From the cell containing the given text, extract its center point as [x, y] coordinate. 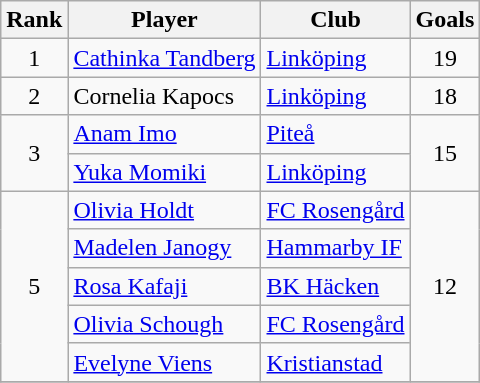
1 [34, 58]
BK Häcken [336, 286]
19 [445, 58]
Cornelia Kapocs [164, 96]
Yuka Momiki [164, 172]
Hammarby IF [336, 248]
Kristianstad [336, 362]
Olivia Holdt [164, 210]
Olivia Schough [164, 324]
2 [34, 96]
3 [34, 153]
18 [445, 96]
Anam Imo [164, 134]
5 [34, 286]
Piteå [336, 134]
Goals [445, 20]
Club [336, 20]
Rank [34, 20]
Player [164, 20]
Cathinka Tandberg [164, 58]
Evelyne Viens [164, 362]
15 [445, 153]
Rosa Kafaji [164, 286]
Madelen Janogy [164, 248]
12 [445, 286]
